Provide the [X, Y] coordinate of the cell's center where the given text is located.  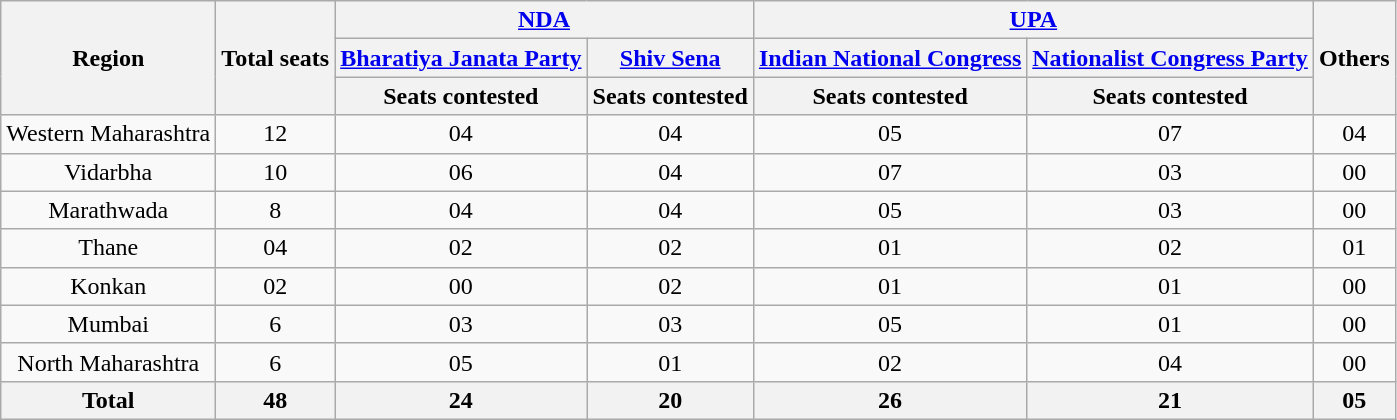
12 [276, 134]
26 [890, 400]
21 [1170, 400]
Total [108, 400]
Total seats [276, 58]
Mumbai [108, 324]
Nationalist Congress Party [1170, 58]
NDA [544, 20]
20 [670, 400]
Others [1354, 58]
Vidarbha [108, 172]
Konkan [108, 286]
Shiv Sena [670, 58]
8 [276, 210]
Western Maharashtra [108, 134]
Thane [108, 248]
North Maharashtra [108, 362]
Marathwada [108, 210]
48 [276, 400]
Indian National Congress [890, 58]
Region [108, 58]
UPA [1033, 20]
Bharatiya Janata Party [461, 58]
24 [461, 400]
10 [276, 172]
06 [461, 172]
